Pinpoint the cell where the given text exists, returning its (x, y) midpoint coordinate. 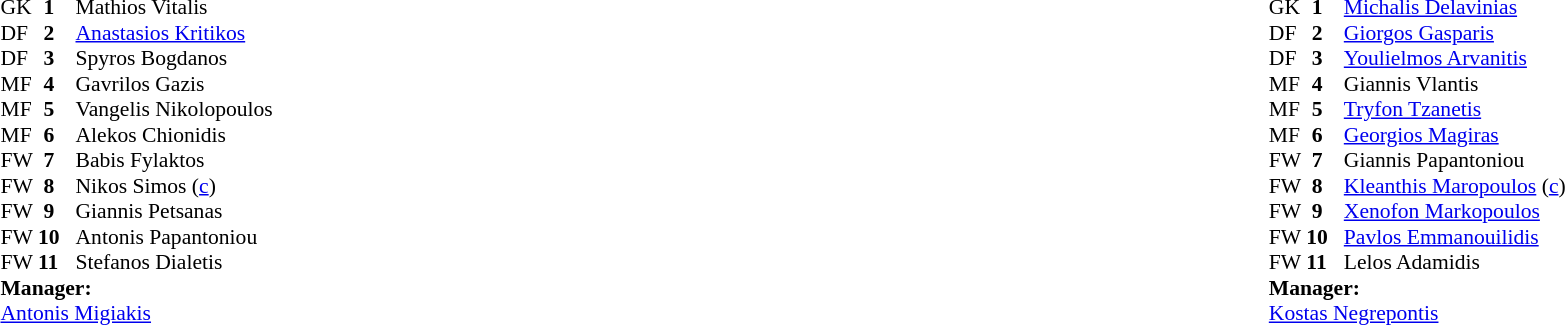
Giannis Petsanas (174, 211)
Stefanos Dialetis (174, 263)
Babis Fylaktos (174, 161)
Anastasios Kritikos (174, 33)
Manager: (136, 288)
Spyros Bogdanos (174, 59)
Alekos Chionidis (174, 135)
Gavrilos Gazis (174, 84)
Nikos Simos (c) (174, 186)
Antonis Papantoniou (174, 237)
Vangelis Nikolopoulos (174, 109)
